Identify which cell holds the provided text, then report its (x, y) central coordinate. 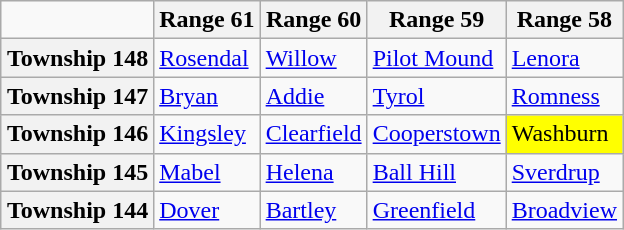
Range 60 (314, 20)
Range 58 (564, 20)
Broadview (564, 210)
Lenora (564, 58)
Ball Hill (436, 172)
Addie (314, 96)
Pilot Mound (436, 58)
Romness (564, 96)
Kingsley (207, 134)
Helena (314, 172)
Township 144 (77, 210)
Bartley (314, 210)
Range 59 (436, 20)
Bryan (207, 96)
Mabel (207, 172)
Dover (207, 210)
Cooperstown (436, 134)
Greenfield (436, 210)
Rosendal (207, 58)
Township 146 (77, 134)
Township 148 (77, 58)
Range 61 (207, 20)
Clearfield (314, 134)
Tyrol (436, 96)
Township 147 (77, 96)
Township 145 (77, 172)
Washburn (564, 134)
Sverdrup (564, 172)
Willow (314, 58)
